Determine the [x, y] coordinate at the center of the cell enclosing the given text.  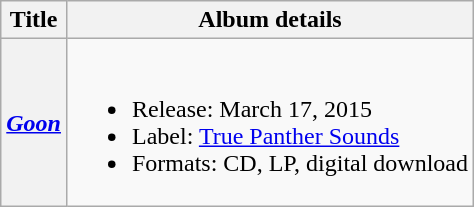
Title [34, 20]
Goon [34, 122]
Release: March 17, 2015Label: True Panther SoundsFormats: CD, LP, digital download [270, 122]
Album details [270, 20]
